Locate the cell with the specified text and output its [X, Y] center coordinate. 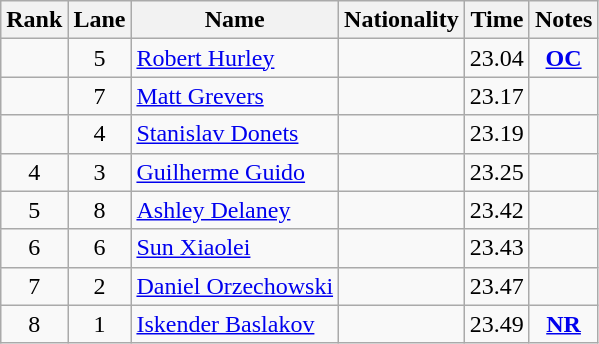
1 [100, 324]
23.47 [496, 286]
23.04 [496, 58]
Sun Xiaolei [235, 248]
Lane [100, 20]
OC [563, 58]
Robert Hurley [235, 58]
Ashley Delaney [235, 210]
Rank [34, 20]
23.42 [496, 210]
23.19 [496, 134]
NR [563, 324]
2 [100, 286]
Name [235, 20]
Time [496, 20]
23.49 [496, 324]
Matt Grevers [235, 96]
Guilherme Guido [235, 172]
Nationality [402, 20]
Daniel Orzechowski [235, 286]
23.43 [496, 248]
Stanislav Donets [235, 134]
23.25 [496, 172]
3 [100, 172]
23.17 [496, 96]
Iskender Baslakov [235, 324]
Notes [563, 20]
